Extract the [X, Y] coordinate from the center of the cell holding the provided text.  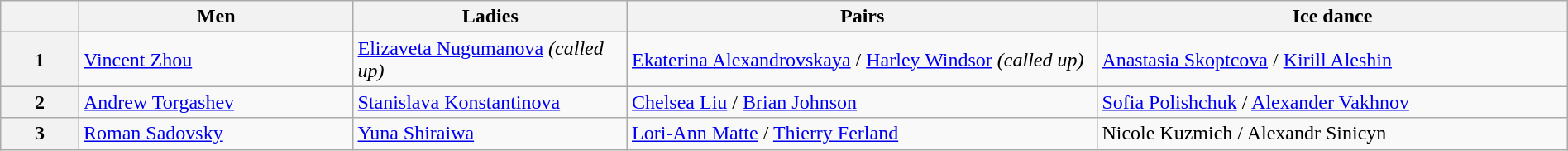
Nicole Kuzmich / Alexandr Sinicyn [1332, 134]
Andrew Torgashev [216, 102]
1 [40, 60]
2 [40, 102]
Elizaveta Nugumanova (called up) [490, 60]
Lori-Ann Matte / Thierry Ferland [863, 134]
3 [40, 134]
Sofia Polishchuk / Alexander Vakhnov [1332, 102]
Ice dance [1332, 17]
Ekaterina Alexandrovskaya / Harley Windsor (called up) [863, 60]
Stanislava Konstantinova [490, 102]
Anastasia Skoptcova / Kirill Aleshin [1332, 60]
Chelsea Liu / Brian Johnson [863, 102]
Ladies [490, 17]
Men [216, 17]
Yuna Shiraiwa [490, 134]
Pairs [863, 17]
Vincent Zhou [216, 60]
Roman Sadovsky [216, 134]
